For the text-containing cell, return its midpoint in (X, Y) coordinate format. 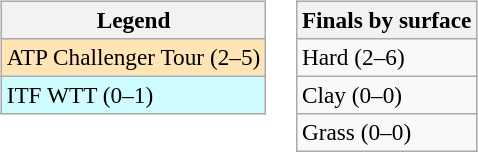
Hard (2–6) (387, 57)
Legend (133, 20)
Finals by surface (387, 20)
Clay (0–0) (387, 95)
Grass (0–0) (387, 133)
ITF WTT (0–1) (133, 95)
ATP Challenger Tour (2–5) (133, 57)
